Identify which cell holds the provided text, then report its [X, Y] central coordinate. 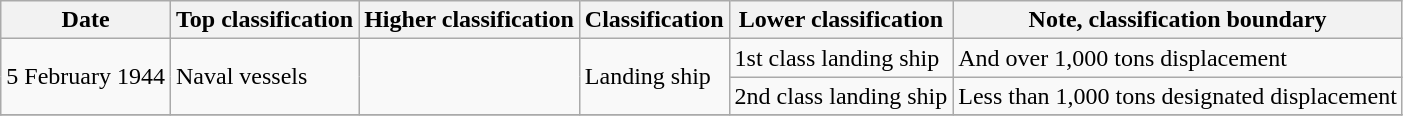
2nd class landing ship [841, 96]
Higher classification [470, 20]
Naval vessels [264, 77]
And over 1,000 tons displacement [1178, 58]
Note, classification boundary [1178, 20]
Landing ship [654, 77]
Less than 1,000 tons designated displacement [1178, 96]
5 February 1944 [86, 77]
Classification [654, 20]
1st class landing ship [841, 58]
Top classification [264, 20]
Lower classification [841, 20]
Date [86, 20]
